Scan for the cell matching the given text and deliver its (X, Y) coordinate at center. 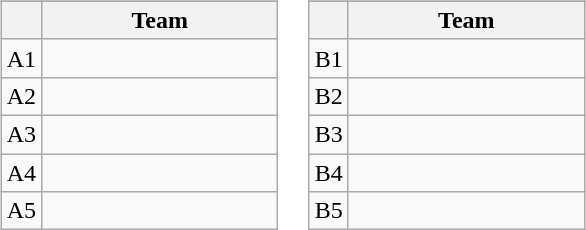
B2 (328, 96)
A2 (21, 96)
A1 (21, 58)
B5 (328, 211)
A4 (21, 173)
A5 (21, 211)
B3 (328, 134)
B4 (328, 173)
A3 (21, 134)
B1 (328, 58)
